Locate the cell with the specified text and output its (X, Y) center coordinate. 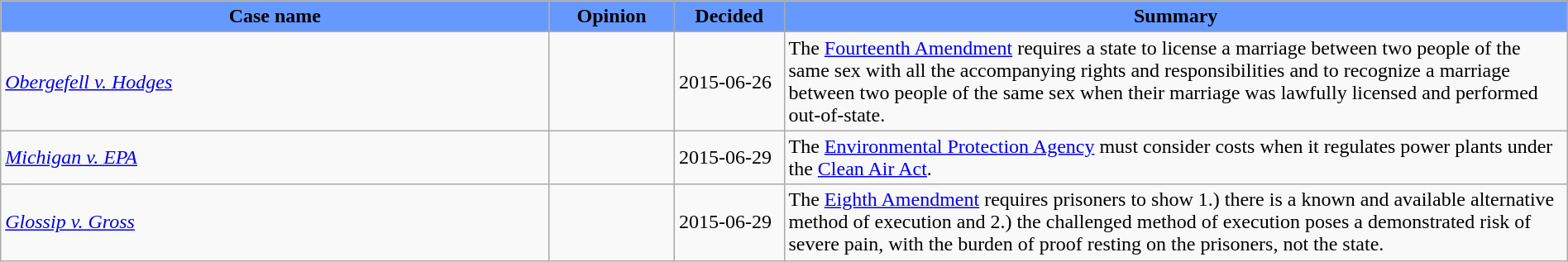
Case name (275, 17)
Summary (1176, 17)
Opinion (612, 17)
Decided (729, 17)
Glossip v. Gross (275, 222)
The Environmental Protection Agency must consider costs when it regulates power plants under the Clean Air Act. (1176, 157)
Obergefell v. Hodges (275, 81)
Michigan v. EPA (275, 157)
2015-06-26 (729, 81)
